Extract the (X, Y) coordinate from the center of the cell holding the provided text.  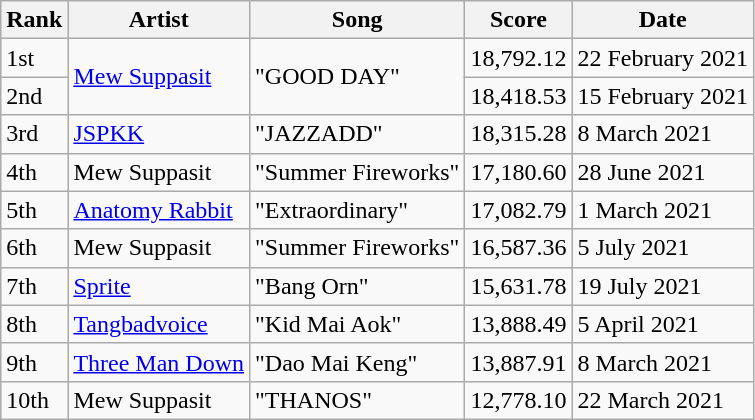
JSPKK (159, 134)
15 February 2021 (663, 96)
17,180.60 (518, 172)
"Extraordinary" (358, 210)
12,778.10 (518, 400)
13,888.49 (518, 324)
5 July 2021 (663, 248)
5 April 2021 (663, 324)
22 February 2021 (663, 58)
3rd (34, 134)
Score (518, 20)
19 July 2021 (663, 286)
Sprite (159, 286)
15,631.78 (518, 286)
18,792.12 (518, 58)
6th (34, 248)
Artist (159, 20)
"JAZZADD" (358, 134)
8th (34, 324)
16,587.36 (518, 248)
"THANOS" (358, 400)
18,418.53 (518, 96)
13,887.91 (518, 362)
22 March 2021 (663, 400)
5th (34, 210)
2nd (34, 96)
1 March 2021 (663, 210)
"Dao Mai Keng" (358, 362)
4th (34, 172)
"Bang Orn" (358, 286)
Three Man Down (159, 362)
Rank (34, 20)
"Kid Mai Aok" (358, 324)
Song (358, 20)
9th (34, 362)
"GOOD DAY" (358, 77)
28 June 2021 (663, 172)
Date (663, 20)
Tangbadvoice (159, 324)
18,315.28 (518, 134)
Anatomy Rabbit (159, 210)
10th (34, 400)
7th (34, 286)
1st (34, 58)
17,082.79 (518, 210)
